Determine the (x, y) coordinate at the center of the cell enclosing the given text.  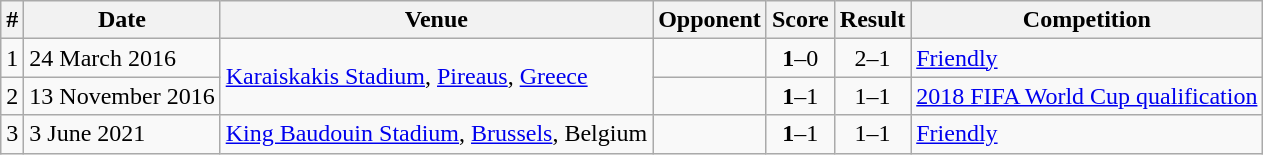
13 November 2016 (122, 96)
2–1 (872, 58)
2018 FIFA World Cup qualification (1087, 96)
Result (872, 20)
2 (12, 96)
Date (122, 20)
3 (12, 134)
Score (800, 20)
Venue (436, 20)
1 (12, 58)
# (12, 20)
3 June 2021 (122, 134)
Opponent (710, 20)
1–0 (800, 58)
Karaiskakis Stadium, Pireaus, Greece (436, 77)
24 March 2016 (122, 58)
King Baudouin Stadium, Brussels, Belgium (436, 134)
Competition (1087, 20)
